Pinpoint the cell where the given text exists, returning its [X, Y] midpoint coordinate. 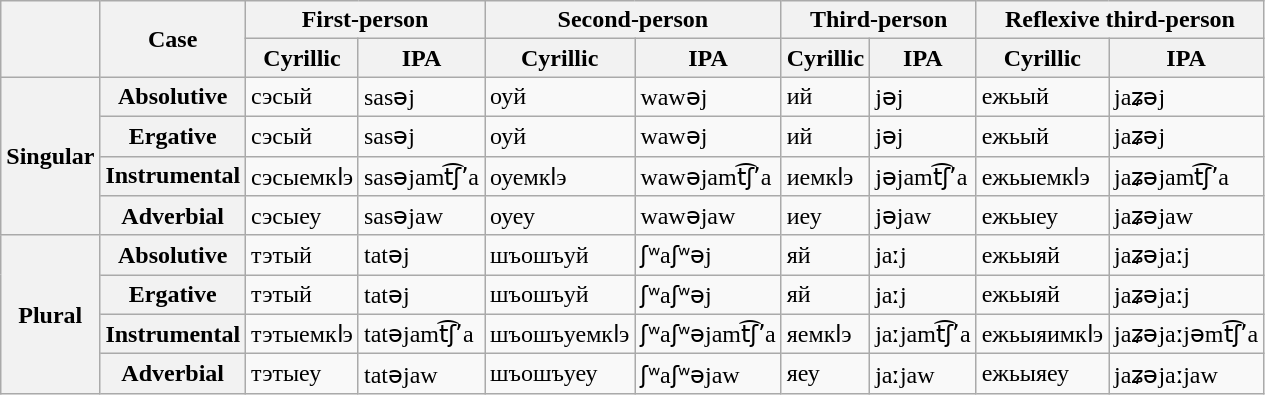
jaʑəjaːjəmt͡ʃʼa [1186, 334]
Third-person [878, 20]
шъошъуемкӏэ [560, 334]
sasəjamt͡ʃʼa [421, 176]
jaʑəjaːjaw [1186, 374]
Reflexive third-person [1120, 20]
tatəjamt͡ʃʼa [421, 334]
яеу [825, 374]
wawəjaw [708, 216]
sasəjaw [421, 216]
ʃʷaʃʷəjamt͡ʃʼa [708, 334]
jaːjamt͡ʃʼa [924, 334]
jaːjaw [924, 374]
Case [173, 39]
ежьыяеу [1042, 374]
First-person [366, 20]
иеу [825, 216]
jaʑəjaw [1186, 216]
jaʑəjamt͡ʃʼa [1186, 176]
Singular [50, 156]
ежьыемкӏэ [1042, 176]
тэтыеу [302, 374]
jəjamt͡ʃʼa [924, 176]
wawəjamt͡ʃʼa [708, 176]
ежьыеу [1042, 216]
tatəjaw [421, 374]
сэсыемкӏэ [302, 176]
оуеу [560, 216]
оуемкӏэ [560, 176]
ʃʷaʃʷəjaw [708, 374]
jəjaw [924, 216]
ежьыяимкӏэ [1042, 334]
яемкӏэ [825, 334]
шъошъуеу [560, 374]
сэсыеу [302, 216]
иемкӏэ [825, 176]
Plural [50, 314]
Second-person [634, 20]
тэтыемкӏэ [302, 334]
